Locate the cell with the specified text and output its [x, y] center coordinate. 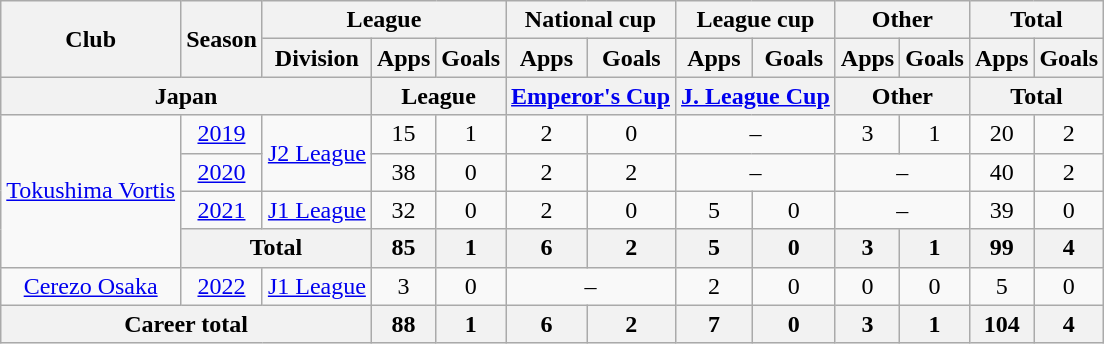
104 [1001, 324]
20 [1001, 134]
2020 [222, 172]
J2 League [316, 153]
Season [222, 39]
99 [1001, 248]
Club [91, 39]
Division [316, 58]
Career total [186, 324]
Japan [186, 96]
2021 [222, 210]
J. League Cup [756, 96]
National cup [591, 20]
League cup [756, 20]
Cerezo Osaka [91, 286]
Tokushima Vortis [91, 191]
88 [403, 324]
39 [1001, 210]
7 [714, 324]
Emperor's Cup [591, 96]
38 [403, 172]
2022 [222, 286]
2019 [222, 134]
15 [403, 134]
40 [1001, 172]
32 [403, 210]
85 [403, 248]
